From the cell containing the given text, extract its center point as [x, y] coordinate. 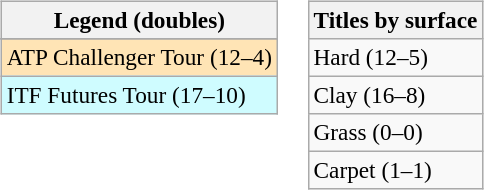
Legend (doubles) [139, 20]
ITF Futures Tour (17–10) [139, 95]
Clay (16–8) [396, 95]
Grass (0–0) [396, 133]
Hard (12–5) [396, 57]
Titles by surface [396, 20]
ATP Challenger Tour (12–4) [139, 57]
Carpet (1–1) [396, 171]
